Search for the cell housing the specified text and yield its [x, y] center coordinate. 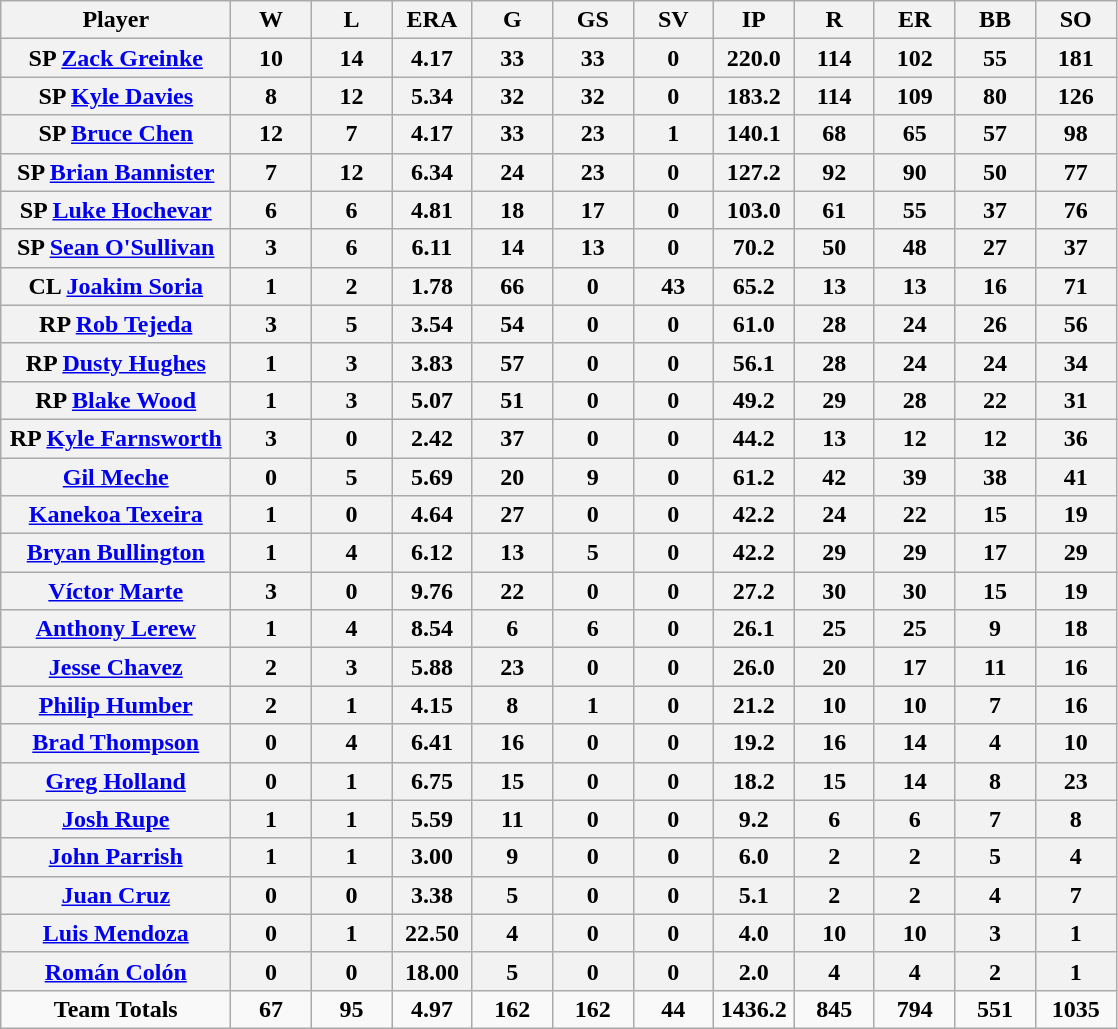
95 [351, 1009]
6.0 [754, 857]
54 [512, 324]
2.0 [754, 971]
5.59 [432, 819]
65.2 [754, 286]
80 [995, 96]
1436.2 [754, 1009]
9.2 [754, 819]
CL Joakim Soria [116, 286]
SP Luke Hochevar [116, 210]
61.2 [754, 477]
22.50 [432, 933]
56.1 [754, 362]
18.2 [754, 781]
RP Kyle Farnsworth [116, 438]
98 [1076, 134]
Víctor Marte [116, 591]
140.1 [754, 134]
220.0 [754, 58]
Kanekoa Texeira [116, 515]
RP Rob Tejeda [116, 324]
SP Brian Bannister [116, 172]
103.0 [754, 210]
2.42 [432, 438]
ER [914, 20]
39 [914, 477]
RP Blake Wood [116, 400]
RP Dusty Hughes [116, 362]
6.34 [432, 172]
4.64 [432, 515]
9.76 [432, 591]
3.00 [432, 857]
Juan Cruz [116, 895]
5.34 [432, 96]
Anthony Lerew [116, 629]
102 [914, 58]
48 [914, 248]
Philip Humber [116, 705]
IP [754, 20]
90 [914, 172]
Player [116, 20]
183.2 [754, 96]
Luis Mendoza [116, 933]
51 [512, 400]
26.1 [754, 629]
W [271, 20]
18.00 [432, 971]
77 [1076, 172]
R [834, 20]
6.75 [432, 781]
181 [1076, 58]
49.2 [754, 400]
43 [673, 286]
Bryan Bullington [116, 553]
794 [914, 1009]
1035 [1076, 1009]
70.2 [754, 248]
551 [995, 1009]
Jesse Chavez [116, 667]
Greg Holland [116, 781]
5.1 [754, 895]
19.2 [754, 743]
SP Kyle Davies [116, 96]
6.12 [432, 553]
4.81 [432, 210]
109 [914, 96]
4.0 [754, 933]
SP Sean O'Sullivan [116, 248]
3.38 [432, 895]
John Parrish [116, 857]
L [351, 20]
8.54 [432, 629]
21.2 [754, 705]
Josh Rupe [116, 819]
3.54 [432, 324]
SP Zack Greinke [116, 58]
SP Bruce Chen [116, 134]
Román Colón [116, 971]
4.97 [432, 1009]
5.69 [432, 477]
26 [995, 324]
6.41 [432, 743]
71 [1076, 286]
BB [995, 20]
66 [512, 286]
61 [834, 210]
126 [1076, 96]
38 [995, 477]
31 [1076, 400]
ERA [432, 20]
44 [673, 1009]
68 [834, 134]
26.0 [754, 667]
67 [271, 1009]
56 [1076, 324]
Team Totals [116, 1009]
1.78 [432, 286]
61.0 [754, 324]
127.2 [754, 172]
SV [673, 20]
44.2 [754, 438]
27.2 [754, 591]
Brad Thompson [116, 743]
42 [834, 477]
G [512, 20]
4.15 [432, 705]
34 [1076, 362]
76 [1076, 210]
5.07 [432, 400]
SO [1076, 20]
6.11 [432, 248]
GS [593, 20]
92 [834, 172]
5.88 [432, 667]
Gil Meche [116, 477]
41 [1076, 477]
3.83 [432, 362]
36 [1076, 438]
65 [914, 134]
845 [834, 1009]
